Pinpoint the cell where the given text exists, returning its (X, Y) midpoint coordinate. 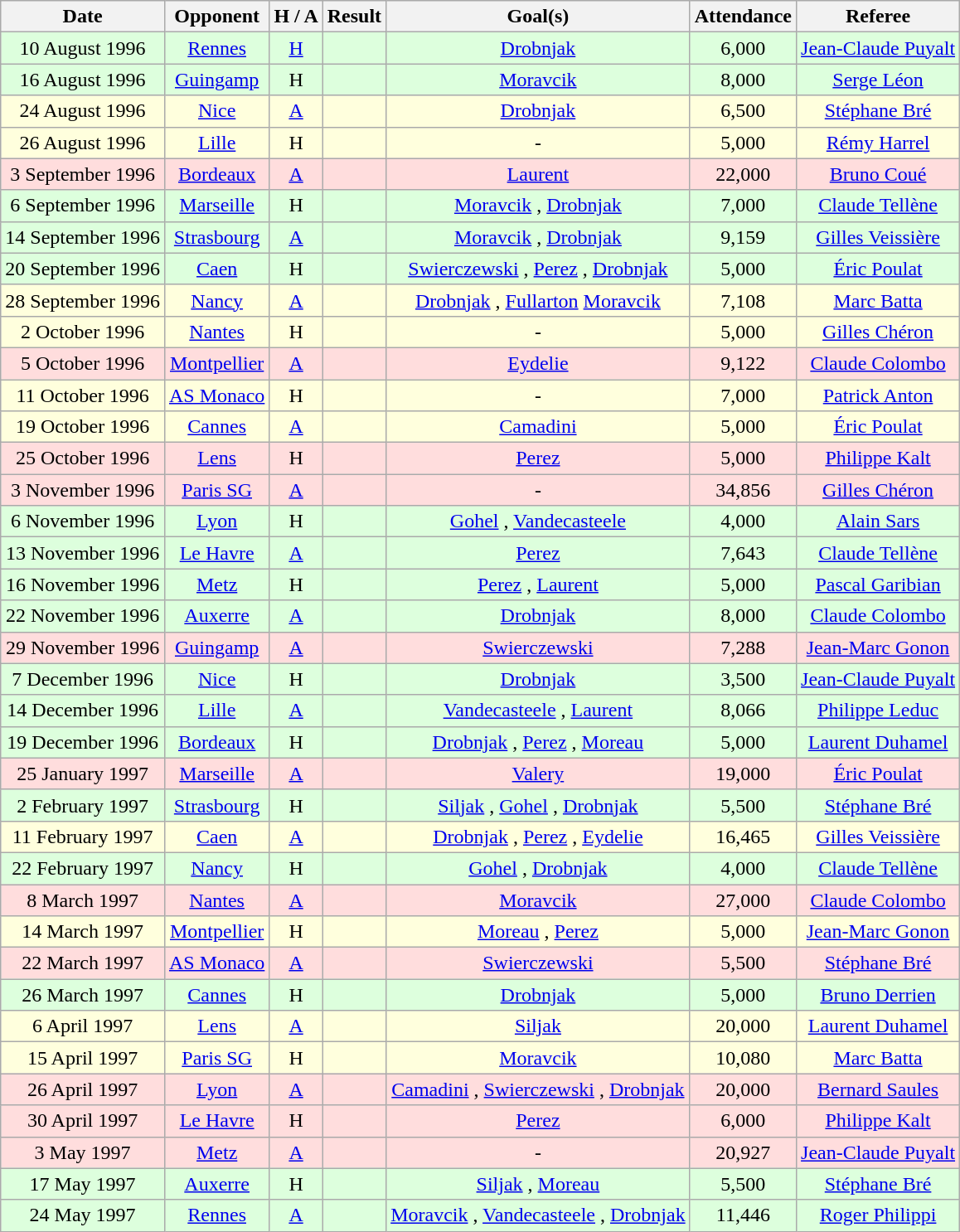
7 December 1996 (83, 679)
Date (83, 17)
7,643 (743, 553)
26 March 1997 (83, 995)
14 December 1996 (83, 711)
14 March 1997 (83, 932)
Moravcik , Vandecasteele , Drobnjak (539, 1215)
Bernard Saules (879, 1089)
15 April 1997 (83, 1058)
19,000 (743, 774)
Result (354, 17)
Perez , Laurent (539, 584)
3,500 (743, 679)
29 November 1996 (83, 648)
Philippe Leduc (879, 711)
Siljak (539, 1026)
17 May 1997 (83, 1184)
Attendance (743, 17)
28 September 1996 (83, 300)
6 November 1996 (83, 521)
11,446 (743, 1215)
Swierczewski , Perez , Drobnjak (539, 269)
26 April 1997 (83, 1089)
24 August 1996 (83, 111)
Pascal Garibian (879, 584)
22 February 1997 (83, 868)
Camadini , Swierczewski , Drobnjak (539, 1089)
6,500 (743, 111)
9,122 (743, 363)
16,465 (743, 837)
14 September 1996 (83, 237)
Drobnjak , Perez , Moreau (539, 742)
Roger Philippi (879, 1215)
22 November 1996 (83, 616)
20,927 (743, 1152)
24 May 1997 (83, 1215)
Goal(s) (539, 17)
Siljak , Moreau (539, 1184)
2 February 1997 (83, 805)
H / A (296, 17)
Valery (539, 774)
Gohel , Drobnjak (539, 868)
16 August 1996 (83, 80)
22 March 1997 (83, 963)
Drobnjak , Perez , Eydelie (539, 837)
Referee (879, 17)
3 September 1996 (83, 174)
Eydelie (539, 363)
7,108 (743, 300)
19 December 1996 (83, 742)
11 February 1997 (83, 837)
Alain Sars (879, 521)
34,856 (743, 490)
Bruno Coué (879, 174)
20 September 1996 (83, 269)
22,000 (743, 174)
6 September 1996 (83, 206)
11 October 1996 (83, 395)
Laurent (539, 174)
7,288 (743, 648)
10,080 (743, 1058)
6 April 1997 (83, 1026)
5 October 1996 (83, 363)
10 August 1996 (83, 48)
Vandecasteele , Laurent (539, 711)
Opponent (216, 17)
Siljak , Gohel , Drobnjak (539, 805)
26 August 1996 (83, 143)
19 October 1996 (83, 427)
13 November 1996 (83, 553)
Gohel , Vandecasteele (539, 521)
25 October 1996 (83, 458)
2 October 1996 (83, 332)
9,159 (743, 237)
27,000 (743, 900)
Drobnjak , Fullarton Moravcik (539, 300)
3 November 1996 (83, 490)
3 May 1997 (83, 1152)
Rémy Harrel (879, 143)
25 January 1997 (83, 774)
8,066 (743, 711)
8 March 1997 (83, 900)
Serge Léon (879, 80)
Camadini (539, 427)
Bruno Derrien (879, 995)
30 April 1997 (83, 1121)
Patrick Anton (879, 395)
16 November 1996 (83, 584)
Moreau , Perez (539, 932)
